From the cell containing the given text, extract its center point as (X, Y) coordinate. 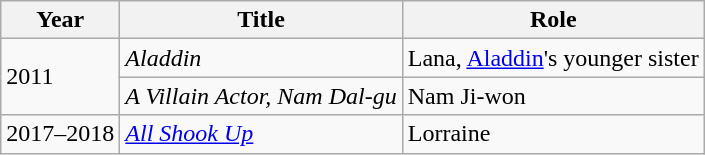
Lorraine (553, 134)
Title (261, 20)
2017–2018 (60, 134)
All Shook Up (261, 134)
Nam Ji-won (553, 96)
A Villain Actor, Nam Dal-gu (261, 96)
Lana, Aladdin's younger sister (553, 58)
Year (60, 20)
2011 (60, 77)
Aladdin (261, 58)
Role (553, 20)
